For the text-containing cell, return its midpoint in [x, y] coordinate format. 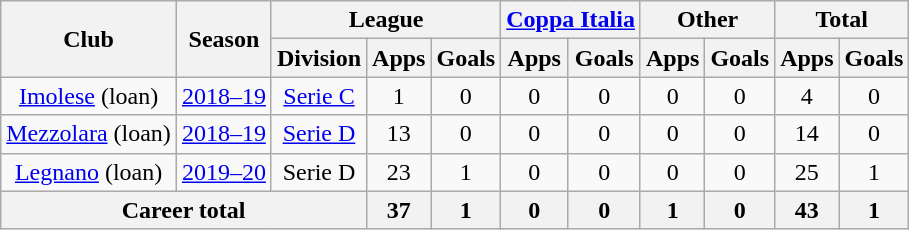
Total [842, 20]
Season [224, 39]
13 [399, 134]
Legnano (loan) [89, 172]
Serie C [318, 96]
25 [807, 172]
Other [707, 20]
Club [89, 39]
Mezzolara (loan) [89, 134]
14 [807, 134]
23 [399, 172]
Division [318, 58]
Career total [184, 210]
37 [399, 210]
League [386, 20]
2019–20 [224, 172]
Coppa Italia [571, 20]
Imolese (loan) [89, 96]
43 [807, 210]
4 [807, 96]
